Locate the cell with the specified text and output its (X, Y) center coordinate. 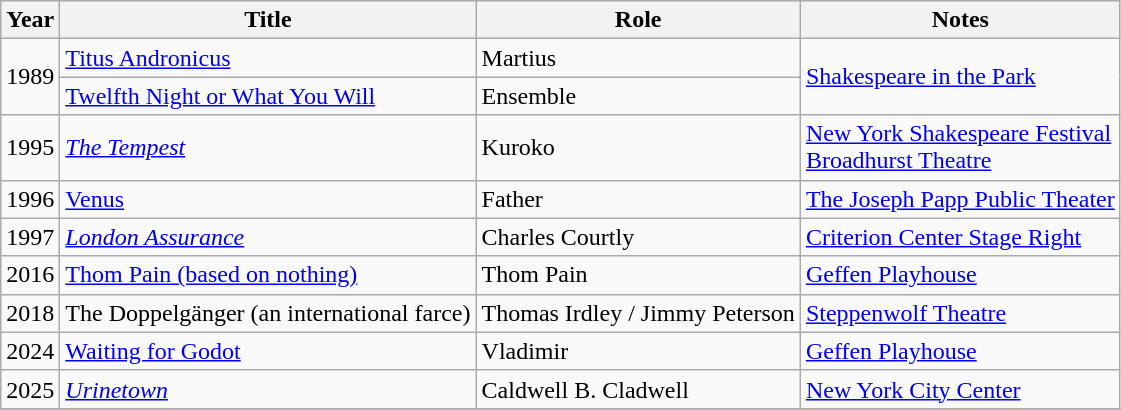
New York City Center (960, 389)
1995 (30, 148)
2025 (30, 389)
London Assurance (268, 237)
Thomas Irdley / Jimmy Peterson (638, 313)
Titus Andronicus (268, 58)
Caldwell B. Cladwell (638, 389)
1996 (30, 199)
Title (268, 20)
Criterion Center Stage Right (960, 237)
Martius (638, 58)
Steppenwolf Theatre (960, 313)
Father (638, 199)
2016 (30, 275)
2024 (30, 351)
Ensemble (638, 96)
The Joseph Papp Public Theater (960, 199)
Venus (268, 199)
Vladimir (638, 351)
Thom Pain (based on nothing) (268, 275)
Thom Pain (638, 275)
1989 (30, 77)
Role (638, 20)
Waiting for Godot (268, 351)
The Doppelgänger (an international farce) (268, 313)
1997 (30, 237)
Kuroko (638, 148)
Shakespeare in the Park (960, 77)
Charles Courtly (638, 237)
Notes (960, 20)
Year (30, 20)
Twelfth Night or What You Will (268, 96)
The Tempest (268, 148)
2018 (30, 313)
Urinetown (268, 389)
New York Shakespeare FestivalBroadhurst Theatre (960, 148)
